Detect which cell encompasses the target text, then output its [x, y] center coordinate. 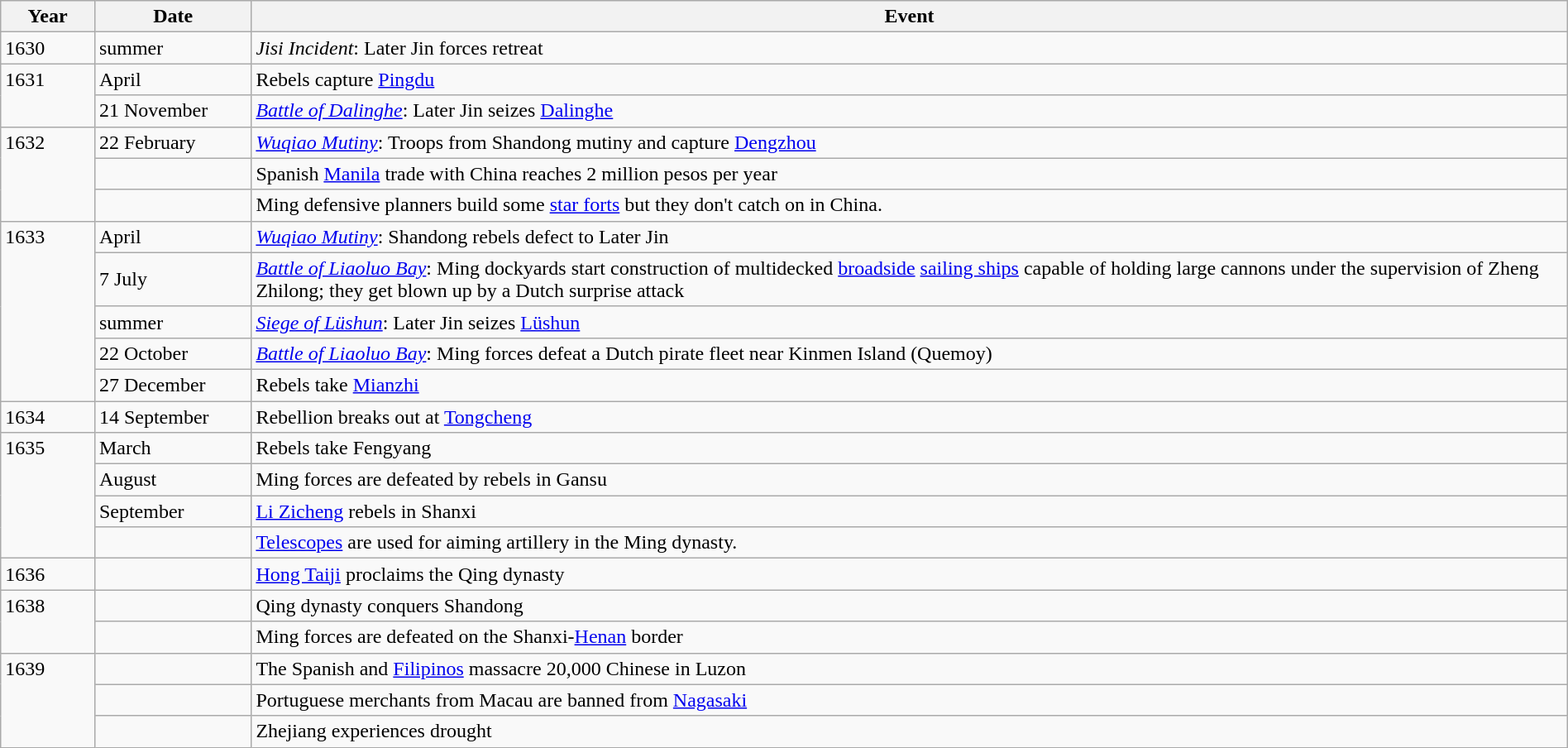
Ming forces are defeated by rebels in Gansu [910, 480]
The Spanish and Filipinos massacre 20,000 Chinese in Luzon [910, 669]
27 December [172, 385]
Battle of Liaoluo Bay: Ming forces defeat a Dutch pirate fleet near Kinmen Island (Quemoy) [910, 353]
7 July [172, 280]
22 October [172, 353]
Siege of Lüshun: Later Jin seizes Lüshun [910, 322]
Wuqiao Mutiny: Shandong rebels defect to Later Jin [910, 237]
22 February [172, 142]
1635 [48, 496]
Date [172, 17]
Ming defensive planners build some star forts but they don't catch on in China. [910, 205]
Event [910, 17]
August [172, 480]
1638 [48, 621]
Portuguese merchants from Macau are banned from Nagasaki [910, 700]
1630 [48, 48]
Qing dynasty conquers Shandong [910, 606]
Li Zicheng rebels in Shanxi [910, 511]
Spanish Manila trade with China reaches 2 million pesos per year [910, 174]
Telescopes are used for aiming artillery in the Ming dynasty. [910, 543]
March [172, 448]
Hong Taiji proclaims the Qing dynasty [910, 574]
Year [48, 17]
Battle of Dalinghe: Later Jin seizes Dalinghe [910, 111]
Ming forces are defeated on the Shanxi-Henan border [910, 637]
21 November [172, 111]
Wuqiao Mutiny: Troops from Shandong mutiny and capture Dengzhou [910, 142]
Rebels take Mianzhi [910, 385]
Zhejiang experiences drought [910, 731]
Rebellion breaks out at Tongcheng [910, 416]
Rebels capture Pingdu [910, 79]
Jisi Incident: Later Jin forces retreat [910, 48]
1636 [48, 574]
September [172, 511]
1632 [48, 174]
1634 [48, 416]
1639 [48, 700]
14 September [172, 416]
Rebels take Fengyang [910, 448]
1633 [48, 311]
1631 [48, 95]
